Locate the cell with the specified text and output its (x, y) center coordinate. 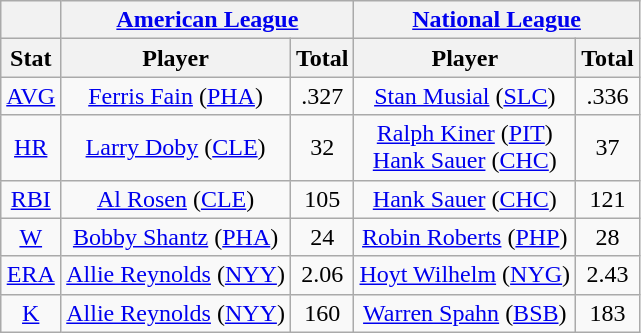
Ralph Kiner (PIT)Hank Sauer (CHC) (465, 148)
160 (322, 313)
Hank Sauer (CHC) (465, 199)
Stat (31, 58)
Larry Doby (CLE) (176, 148)
AVG (31, 96)
ERA (31, 275)
American League (208, 20)
Bobby Shantz (PHA) (176, 237)
28 (608, 237)
24 (322, 237)
Hoyt Wilhelm (NYG) (465, 275)
2.06 (322, 275)
Warren Spahn (BSB) (465, 313)
105 (322, 199)
Ferris Fain (PHA) (176, 96)
121 (608, 199)
K (31, 313)
W (31, 237)
National League (496, 20)
.327 (322, 96)
Stan Musial (SLC) (465, 96)
37 (608, 148)
Robin Roberts (PHP) (465, 237)
Al Rosen (CLE) (176, 199)
HR (31, 148)
183 (608, 313)
RBI (31, 199)
.336 (608, 96)
32 (322, 148)
2.43 (608, 275)
